Locate the cell with the specified text and output its [x, y] center coordinate. 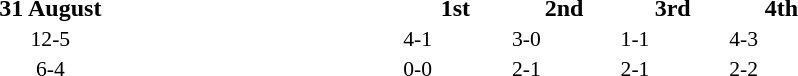
1-1 [672, 39]
4-1 [456, 39]
3-0 [564, 39]
